Pinpoint the cell where the given text exists, returning its (x, y) midpoint coordinate. 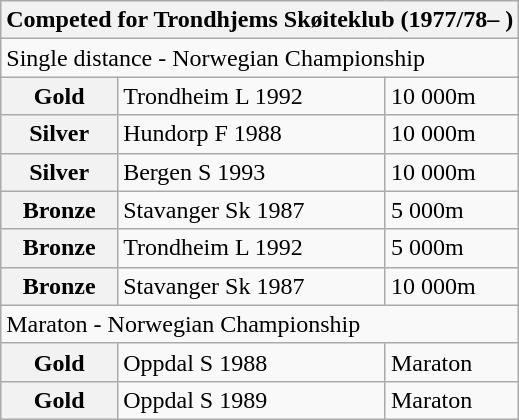
Competed for Trondhjems Skøiteklub (1977/78– ) (260, 20)
Maraton - Norwegian Championship (260, 324)
Bergen S 1993 (252, 172)
Hundorp F 1988 (252, 134)
Single distance - Norwegian Championship (260, 58)
Oppdal S 1989 (252, 400)
Oppdal S 1988 (252, 362)
